Return [X, Y] of the center of cell containing provided text 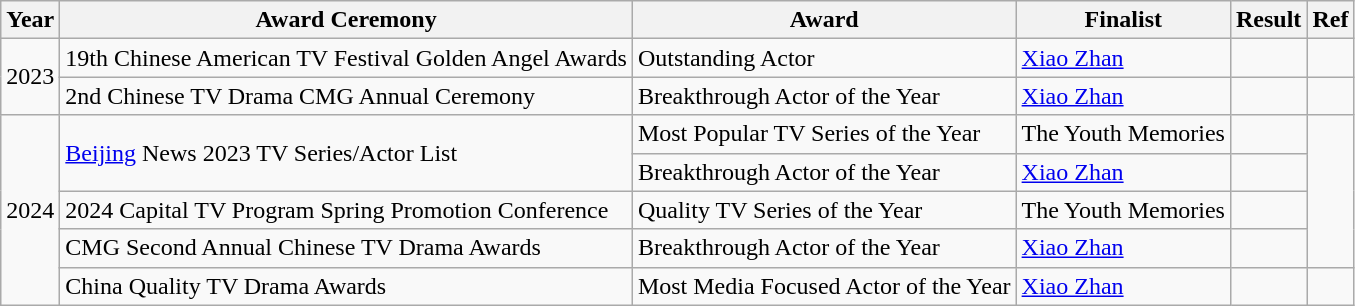
Year [30, 20]
Ref [1330, 20]
2024 Capital TV Program Spring Promotion Conference [346, 210]
Award [824, 20]
2024 [30, 210]
Award Ceremony [346, 20]
Outstanding Actor [824, 58]
2023 [30, 77]
Quality TV Series of the Year [824, 210]
19th Chinese American TV Festival Golden Angel Awards [346, 58]
Result [1268, 20]
Beijing News 2023 TV Series/Actor List [346, 153]
China Quality TV Drama Awards [346, 286]
2nd Chinese TV Drama CMG Annual Ceremony [346, 96]
Most Media Focused Actor of the Year [824, 286]
Most Popular TV Series of the Year [824, 134]
CMG Second Annual Chinese TV Drama Awards [346, 248]
Finalist [1123, 20]
